Locate the cell with the specified text and output its (x, y) center coordinate. 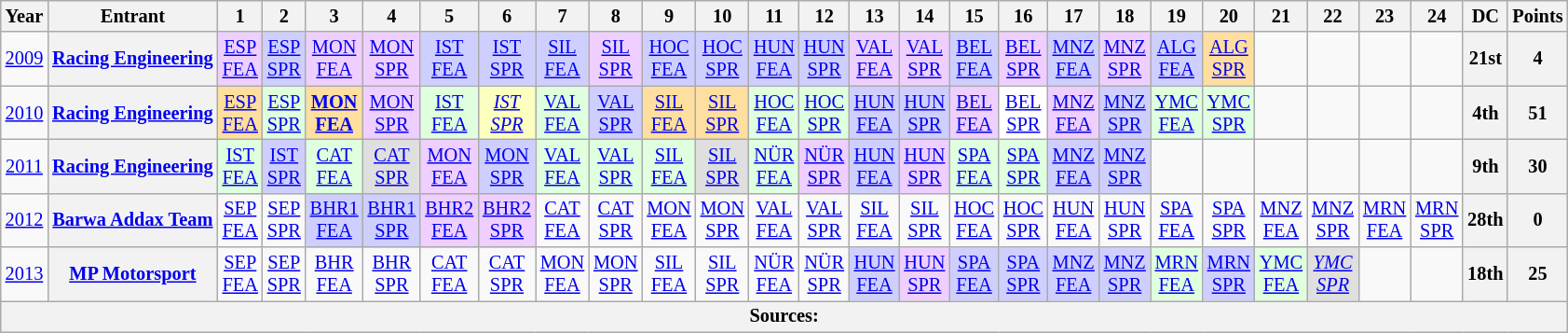
2010 (24, 113)
17 (1073, 16)
6 (507, 16)
ALGFEA (1177, 59)
ALGSPR (1229, 59)
1 (240, 16)
20 (1229, 16)
22 (1332, 16)
12 (825, 16)
7 (563, 16)
28th (1485, 220)
19 (1177, 16)
Barwa Addax Team (132, 220)
BHR2SPR (507, 220)
51 (1537, 113)
DC (1485, 16)
Points (1537, 16)
BHRFEA (334, 274)
15 (975, 16)
8 (615, 16)
2 (284, 16)
Year (24, 16)
Entrant (132, 16)
13 (875, 16)
BHR1SPR (392, 220)
23 (1384, 16)
21st (1485, 59)
18th (1485, 274)
9th (1485, 166)
BHRSPR (392, 274)
2011 (24, 166)
11 (774, 16)
5 (449, 16)
10 (723, 16)
MP Motorsport (132, 274)
Sources: (784, 316)
4th (1485, 113)
30 (1537, 166)
18 (1125, 16)
21 (1281, 16)
BHR2FEA (449, 220)
BHR1FEA (334, 220)
24 (1437, 16)
2013 (24, 274)
2012 (24, 220)
3 (334, 16)
9 (669, 16)
0 (1537, 220)
2009 (24, 59)
25 (1537, 274)
16 (1023, 16)
14 (924, 16)
